Capture the cell that displays the provided text and extract its [X, Y] central coordinate. 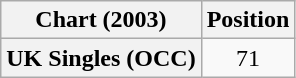
Chart (2003) [101, 20]
71 [248, 58]
Position [248, 20]
UK Singles (OCC) [101, 58]
